Extract the [X, Y] coordinate from the center of the cell holding the provided text.  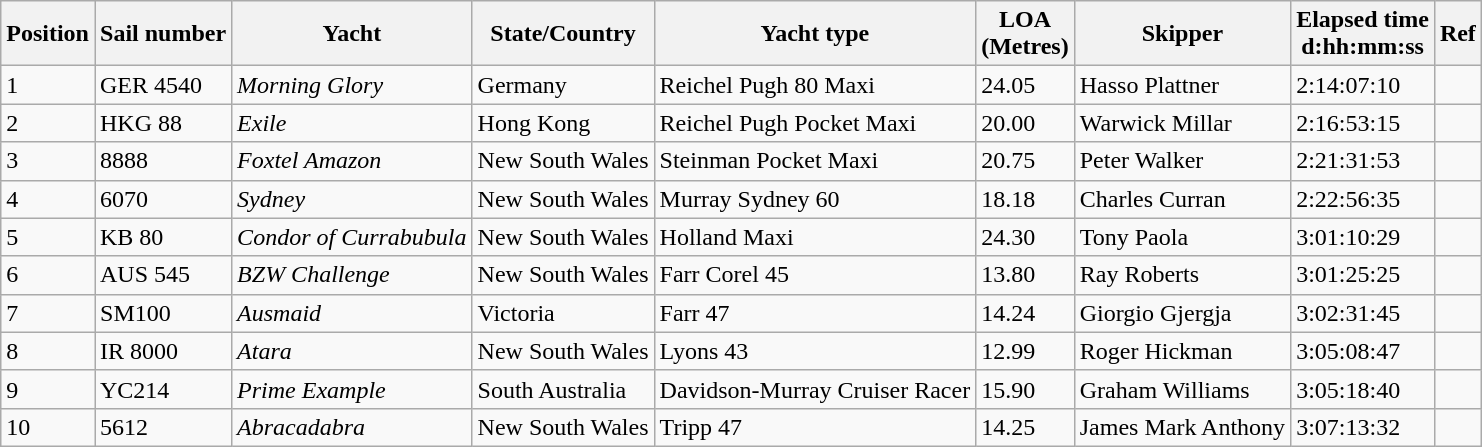
Giorgio Gjergja [1182, 313]
Abracadabra [352, 427]
Graham Williams [1182, 389]
YC214 [162, 389]
Reichel Pugh Pocket Maxi [815, 123]
Morning Glory [352, 85]
2:22:56:35 [1363, 199]
BZW Challenge [352, 275]
5 [48, 237]
State/Country [563, 34]
Sydney [352, 199]
3:01:10:29 [1363, 237]
1 [48, 85]
6 [48, 275]
Holland Maxi [815, 237]
GER 4540 [162, 85]
13.80 [1026, 275]
Tripp 47 [815, 427]
Steinman Pocket Maxi [815, 161]
20.75 [1026, 161]
James Mark Anthony [1182, 427]
20.00 [1026, 123]
Condor of Currabubula [352, 237]
Atara [352, 351]
South Australia [563, 389]
AUS 545 [162, 275]
Elapsed time d:hh:mm:ss [1363, 34]
5612 [162, 427]
Farr Corel 45 [815, 275]
9 [48, 389]
3:07:13:32 [1363, 427]
Hong Kong [563, 123]
Hasso Plattner [1182, 85]
Roger Hickman [1182, 351]
3 [48, 161]
10 [48, 427]
IR 8000 [162, 351]
Reichel Pugh 80 Maxi [815, 85]
Murray Sydney 60 [815, 199]
3:05:18:40 [1363, 389]
14.25 [1026, 427]
2 [48, 123]
Victoria [563, 313]
LOA (Metres) [1026, 34]
Ref [1458, 34]
Ausmaid [352, 313]
18.18 [1026, 199]
Ray Roberts [1182, 275]
Tony Paola [1182, 237]
Farr 47 [815, 313]
7 [48, 313]
KB 80 [162, 237]
15.90 [1026, 389]
Charles Curran [1182, 199]
Germany [563, 85]
Yacht [352, 34]
24.30 [1026, 237]
SM100 [162, 313]
Davidson-Murray Cruiser Racer [815, 389]
Exile [352, 123]
Foxtel Amazon [352, 161]
8888 [162, 161]
3:02:31:45 [1363, 313]
4 [48, 199]
24.05 [1026, 85]
6070 [162, 199]
2:16:53:15 [1363, 123]
14.24 [1026, 313]
Skipper [1182, 34]
3:01:25:25 [1363, 275]
Yacht type [815, 34]
3:05:08:47 [1363, 351]
Sail number [162, 34]
Position [48, 34]
HKG 88 [162, 123]
Warwick Millar [1182, 123]
8 [48, 351]
Prime Example [352, 389]
Peter Walker [1182, 161]
12.99 [1026, 351]
2:21:31:53 [1363, 161]
Lyons 43 [815, 351]
2:14:07:10 [1363, 85]
